Locate the cell with the specified text and output its [x, y] center coordinate. 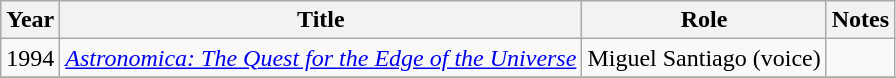
Notes [860, 20]
Year [30, 20]
Miguel Santiago (voice) [704, 58]
Role [704, 20]
Title [321, 20]
1994 [30, 58]
Astronomica: The Quest for the Edge of the Universe [321, 58]
